Detect which cell encompasses the target text, then output its (X, Y) center coordinate. 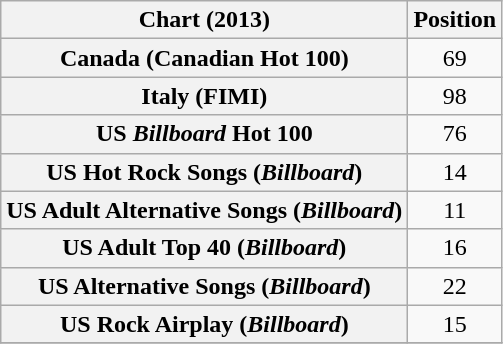
US Adult Top 40 (Billboard) (204, 248)
US Billboard Hot 100 (204, 134)
16 (455, 248)
US Hot Rock Songs (Billboard) (204, 172)
14 (455, 172)
Canada (Canadian Hot 100) (204, 58)
98 (455, 96)
76 (455, 134)
US Alternative Songs (Billboard) (204, 286)
US Adult Alternative Songs (Billboard) (204, 210)
Chart (2013) (204, 20)
69 (455, 58)
15 (455, 324)
Italy (FIMI) (204, 96)
22 (455, 286)
Position (455, 20)
US Rock Airplay (Billboard) (204, 324)
11 (455, 210)
